Identify which cell holds the provided text, then report its [X, Y] central coordinate. 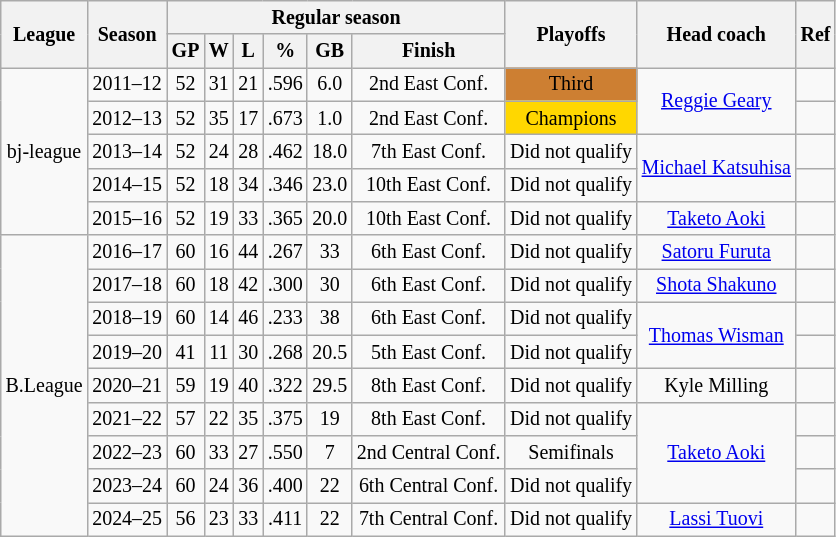
2019–20 [126, 352]
Regular season [336, 18]
Satoru Furuta [716, 252]
.400 [285, 486]
7th East Conf. [428, 152]
21 [248, 84]
28 [248, 152]
Michael Katsuhisa [716, 168]
44 [248, 252]
2013–14 [126, 152]
36 [248, 486]
.267 [285, 252]
46 [248, 318]
2012–13 [126, 118]
2015–16 [126, 218]
27 [248, 452]
2nd Central Conf. [428, 452]
Season [126, 34]
.462 [285, 152]
14 [218, 318]
23.0 [329, 184]
17 [248, 118]
GP [186, 52]
.300 [285, 286]
League [44, 34]
34 [248, 184]
.596 [285, 84]
Thomas Wisman [716, 336]
.673 [285, 118]
Shota Shakuno [716, 286]
2024–25 [126, 520]
20.0 [329, 218]
Champions [571, 118]
Head coach [716, 34]
L [248, 52]
% [285, 52]
6.0 [329, 84]
.375 [285, 420]
.322 [285, 386]
Lassi Tuovi [716, 520]
1.0 [329, 118]
42 [248, 286]
5th East Conf. [428, 352]
23 [218, 520]
2011–12 [126, 84]
Playoffs [571, 34]
16 [218, 252]
.346 [285, 184]
.365 [285, 218]
56 [186, 520]
.411 [285, 520]
6th Central Conf. [428, 486]
2017–18 [126, 286]
2022–23 [126, 452]
Ref [816, 34]
2021–22 [126, 420]
2014–15 [126, 184]
2018–19 [126, 318]
Reggie Geary [716, 102]
2023–24 [126, 486]
40 [248, 386]
2016–17 [126, 252]
29.5 [329, 386]
41 [186, 352]
59 [186, 386]
18.0 [329, 152]
38 [329, 318]
2020–21 [126, 386]
.233 [285, 318]
Finish [428, 52]
7th Central Conf. [428, 520]
bj-league [44, 152]
Third [571, 84]
B.League [44, 386]
11 [218, 352]
20.5 [329, 352]
31 [218, 84]
W [218, 52]
.550 [285, 452]
Kyle Milling [716, 386]
GB [329, 52]
7 [329, 452]
57 [186, 420]
Semifinals [571, 452]
.268 [285, 352]
